Scan for the cell matching the given text and deliver its [X, Y] coordinate at center. 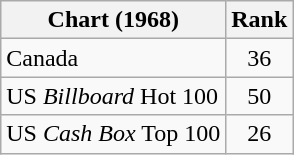
26 [260, 134]
36 [260, 58]
50 [260, 96]
US Cash Box Top 100 [114, 134]
Rank [260, 20]
Chart (1968) [114, 20]
Canada [114, 58]
US Billboard Hot 100 [114, 96]
